Return the (X, Y) coordinate for the center point of the cell that contains the specified text.  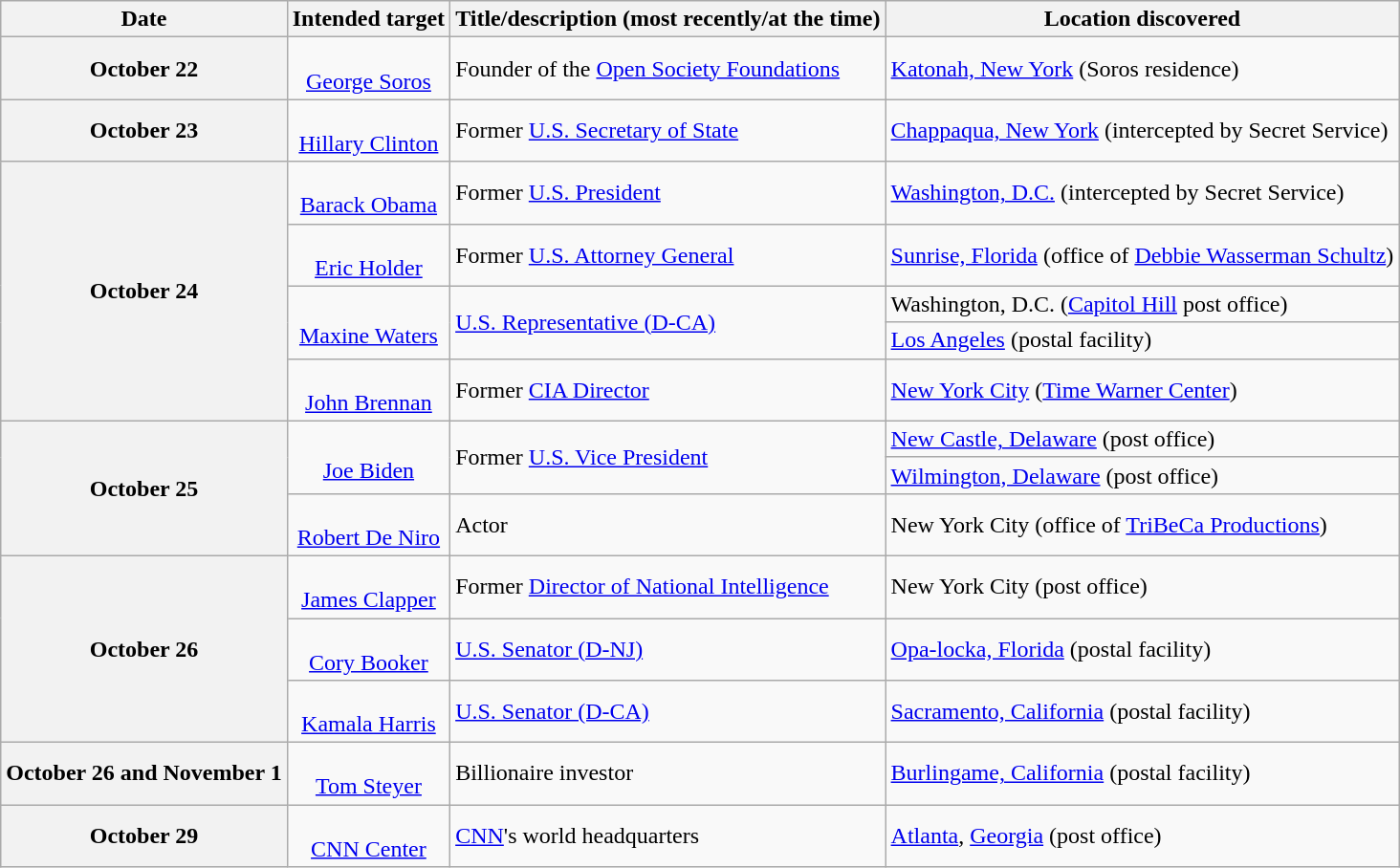
Location discovered (1142, 19)
Former Director of National Intelligence (667, 587)
U.S. Representative (D-CA) (667, 322)
Opa-locka, Florida (postal facility) (1142, 648)
Sunrise, Florida (office of Debbie Wasserman Schultz) (1142, 254)
Washington, D.C. (intercepted by Secret Service) (1142, 193)
Former U.S. Vice President (667, 457)
New York City (office of TriBeCa Productions) (1142, 524)
Former U.S. Attorney General (667, 254)
Eric Holder (368, 254)
Wilmington, Delaware (post office) (1142, 475)
Joe Biden (368, 457)
New Castle, Delaware (post office) (1142, 439)
Los Angeles (postal facility) (1142, 340)
October 26 (143, 648)
New York City (post office) (1142, 587)
Maxine Waters (368, 322)
Washington, D.C. (Capitol Hill post office) (1142, 304)
George Soros (368, 69)
Title/description (most recently/at the time) (667, 19)
Atlanta, Georgia (post office) (1142, 835)
James Clapper (368, 587)
October 22 (143, 69)
Barack Obama (368, 193)
CNN Center (368, 835)
October 26 and November 1 (143, 774)
Founder of the Open Society Foundations (667, 69)
Former U.S. Secretary of State (667, 130)
Robert De Niro (368, 524)
Former CIA Director (667, 390)
Tom Steyer (368, 774)
Katonah, New York (Soros residence) (1142, 69)
U.S. Senator (D-CA) (667, 711)
Actor (667, 524)
CNN's world headquarters (667, 835)
U.S. Senator (D-NJ) (667, 648)
New York City (Time Warner Center) (1142, 390)
October 24 (143, 291)
Intended target (368, 19)
October 29 (143, 835)
Kamala Harris (368, 711)
Former U.S. President (667, 193)
Burlingame, California (postal facility) (1142, 774)
Billionaire investor (667, 774)
Date (143, 19)
Hillary Clinton (368, 130)
October 25 (143, 488)
October 23 (143, 130)
Cory Booker (368, 648)
John Brennan (368, 390)
Sacramento, California (postal facility) (1142, 711)
Chappaqua, New York (intercepted by Secret Service) (1142, 130)
